Search for the cell housing the specified text and yield its [X, Y] center coordinate. 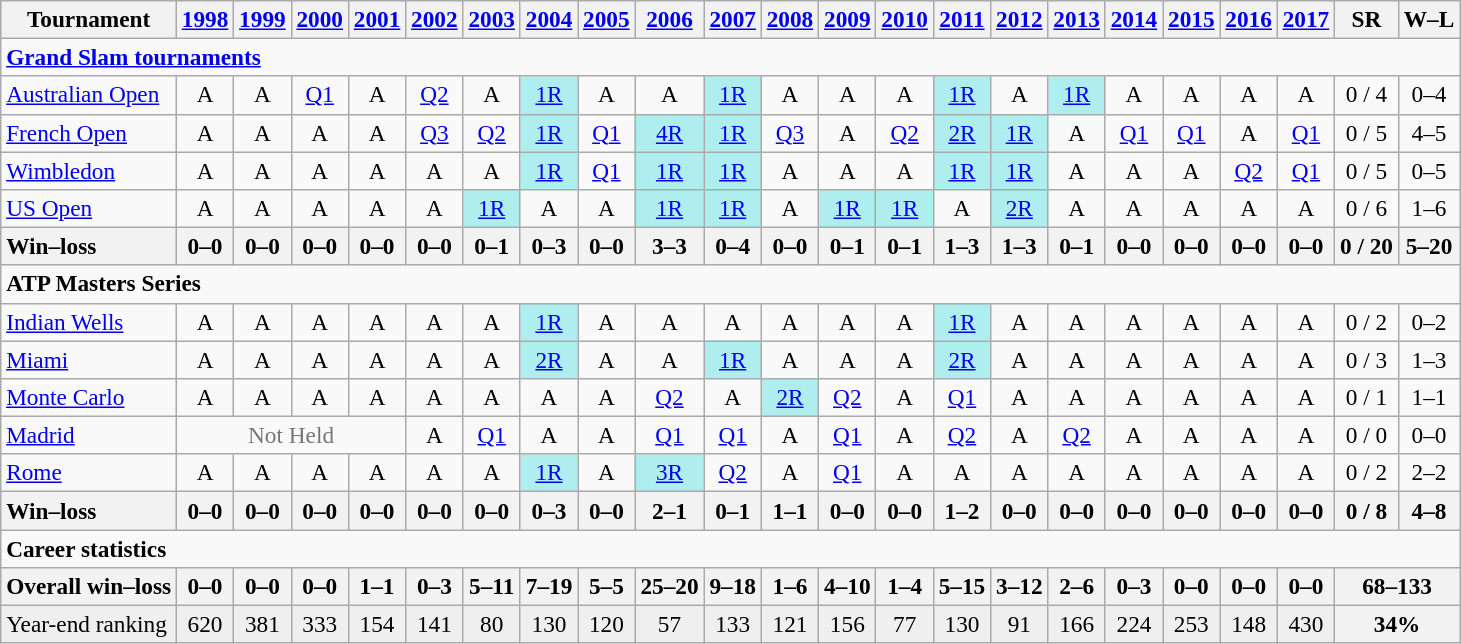
2006 [670, 19]
34% [1398, 624]
2010 [904, 19]
3–12 [1020, 586]
1–2 [962, 510]
0 / 1 [1367, 397]
ATP Masters Series [730, 284]
91 [1020, 624]
4–10 [848, 586]
0 / 0 [1367, 435]
Rome [89, 473]
2–1 [670, 510]
0 / 3 [1367, 359]
2016 [1248, 19]
68–133 [1398, 586]
Year-end ranking [89, 624]
2007 [732, 19]
156 [848, 624]
166 [1076, 624]
2008 [790, 19]
2–6 [1076, 586]
5–11 [492, 586]
2011 [962, 19]
0 / 6 [1367, 208]
2017 [1306, 19]
US Open [89, 208]
2000 [320, 19]
Overall win–loss [89, 586]
4R [670, 133]
2003 [492, 19]
77 [904, 624]
4–8 [1428, 510]
Indian Wells [89, 322]
620 [204, 624]
Wimbledon [89, 170]
Madrid [89, 435]
2009 [848, 19]
2002 [434, 19]
3R [670, 473]
1999 [262, 19]
0 / 20 [1367, 246]
224 [1134, 624]
2012 [1020, 19]
French Open [89, 133]
141 [434, 624]
25–20 [670, 586]
Miami [89, 359]
2014 [1134, 19]
148 [1248, 624]
Career statistics [730, 548]
2013 [1076, 19]
2–2 [1428, 473]
0 / 8 [1367, 510]
4–5 [1428, 133]
381 [262, 624]
SR [1367, 19]
0–2 [1428, 322]
5–15 [962, 586]
2005 [606, 19]
133 [732, 624]
Monte Carlo [89, 397]
3–3 [670, 246]
1–4 [904, 586]
Tournament [89, 19]
80 [492, 624]
7–19 [548, 586]
0 / 4 [1367, 95]
1998 [204, 19]
2004 [548, 19]
154 [376, 624]
2001 [376, 19]
333 [320, 624]
2015 [1192, 19]
57 [670, 624]
5–20 [1428, 246]
Not Held [290, 435]
0–5 [1428, 170]
Grand Slam tournaments [730, 57]
Australian Open [89, 95]
430 [1306, 624]
120 [606, 624]
121 [790, 624]
W–L [1428, 19]
253 [1192, 624]
5–5 [606, 586]
9–18 [732, 586]
